Search for the cell housing the specified text and yield its [X, Y] center coordinate. 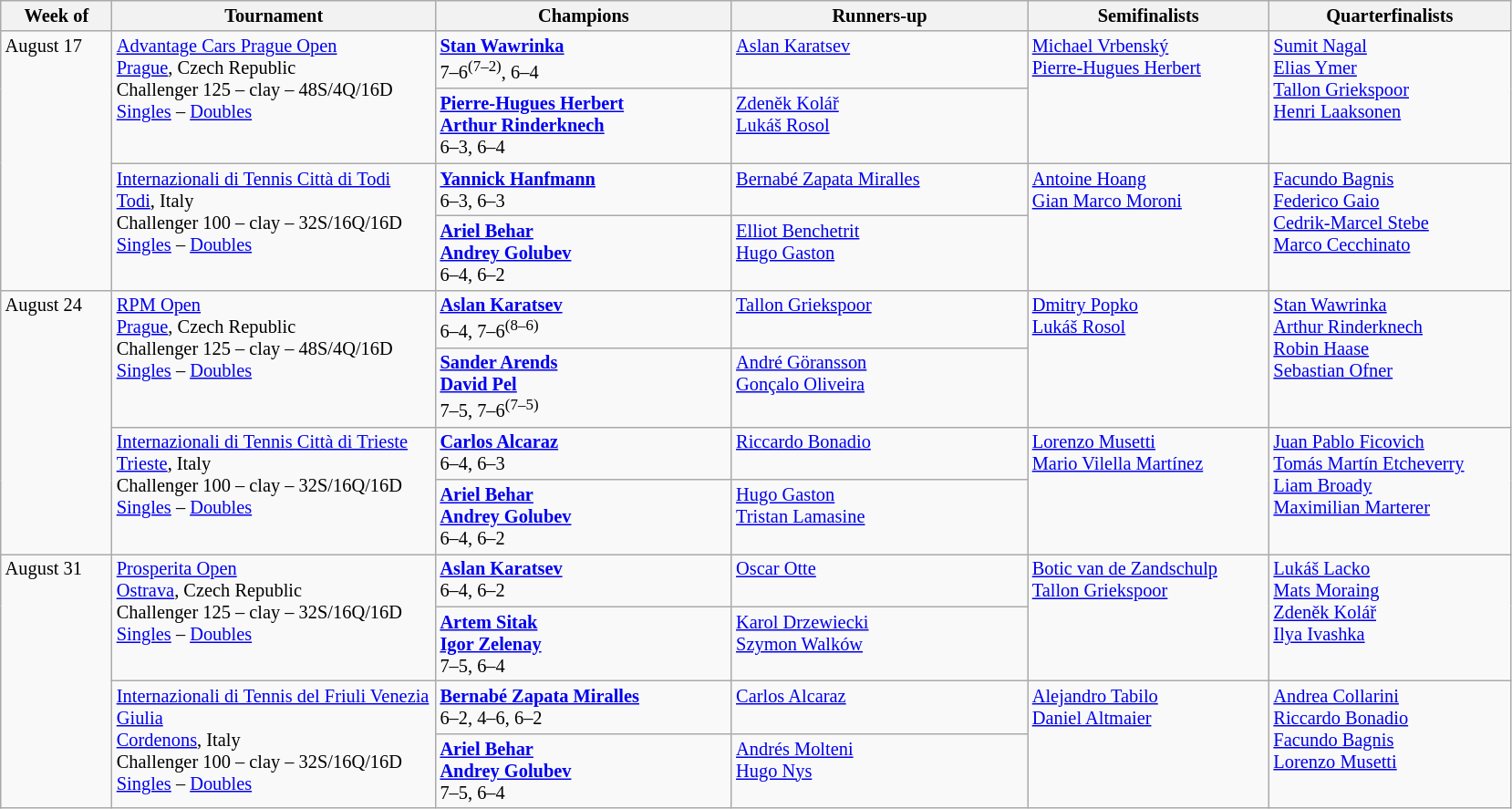
Facundo Bagnis Federico Gaio Cedrik-Marcel Stebe Marco Cecchinato [1390, 226]
Champions [584, 16]
Aslan Karatsev [879, 60]
RPM OpenPrague, Czech Republic Challenger 125 – clay – 48S/4Q/16DSingles – Doubles [274, 358]
Andrés Molteni Hugo Nys [879, 771]
August 17 [57, 161]
Lukáš Lacko Mats Moraing Zdeněk Kolář Ilya Ivashka [1390, 617]
Elliot Benchetrit Hugo Gaston [879, 253]
Lorenzo Musetti Mario Vilella Martínez [1149, 491]
Yannick Hanfmann6–3, 6–3 [584, 190]
Michael Vrbenský Pierre-Hugues Herbert [1149, 97]
Bernabé Zapata Miralles6–2, 4–6, 6–2 [584, 707]
Carlos Alcaraz6–4, 6–3 [584, 453]
Sumit Nagal Elias Ymer Tallon Griekspoor Henri Laaksonen [1390, 97]
Aslan Karatsev6–4, 7–6(8–6) [584, 319]
Artem Sitak Igor Zelenay7–5, 6–4 [584, 644]
Pierre-Hugues Herbert Arthur Rinderknech6–3, 6–4 [584, 126]
Andrea Collarini Riccardo Bonadio Facundo Bagnis Lorenzo Musetti [1390, 744]
Internazionali di Tennis Città di TodiTodi, Italy Challenger 100 – clay – 32S/16Q/16DSingles – Doubles [274, 226]
Sander Arends David Pel7–5, 7–6(7–5) [584, 387]
Stan Wawrinka7–6(7–2), 6–4 [584, 60]
Dmitry Popko Lukáš Rosol [1149, 358]
Riccardo Bonadio [879, 453]
Botic van de Zandschulp Tallon Griekspoor [1149, 617]
August 24 [57, 421]
Alejandro Tabilo Daniel Altmaier [1149, 744]
Prosperita OpenOstrava, Czech Republic Challenger 125 – clay – 32S/16Q/16DSingles – Doubles [274, 617]
Carlos Alcaraz [879, 707]
Internazionali di Tennis del Friuli Venezia GiuliaCordenons, Italy Challenger 100 – clay – 32S/16Q/16DSingles – Doubles [274, 744]
Runners-up [879, 16]
Oscar Otte [879, 580]
August 31 [57, 680]
Bernabé Zapata Miralles [879, 190]
Semifinalists [1149, 16]
Aslan Karatsev6–4, 6–2 [584, 580]
Ariel Behar Andrey Golubev7–5, 6–4 [584, 771]
Hugo Gaston Tristan Lamasine [879, 516]
Quarterfinalists [1390, 16]
Internazionali di Tennis Città di TriesteTrieste, Italy Challenger 100 – clay – 32S/16Q/16DSingles – Doubles [274, 491]
André Göransson Gonçalo Oliveira [879, 387]
Stan Wawrinka Arthur Rinderknech Robin Haase Sebastian Ofner [1390, 358]
Karol Drzewiecki Szymon Walków [879, 644]
Juan Pablo Ficovich Tomás Martín Etcheverry Liam Broady Maximilian Marterer [1390, 491]
Zdeněk Kolář Lukáš Rosol [879, 126]
Tournament [274, 16]
Antoine Hoang Gian Marco Moroni [1149, 226]
Tallon Griekspoor [879, 319]
Advantage Cars Prague OpenPrague, Czech Republic Challenger 125 – clay – 48S/4Q/16DSingles – Doubles [274, 97]
Week of [57, 16]
